Extract the (x, y) coordinate from the center of the cell holding the provided text.  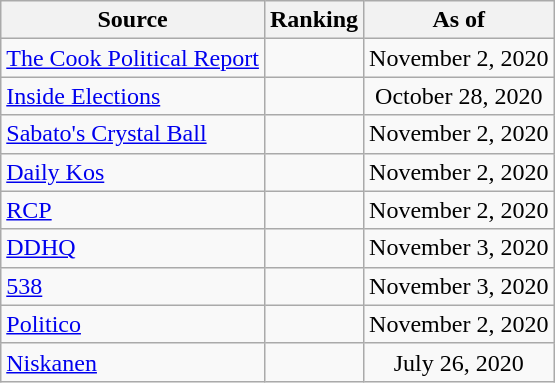
October 28, 2020 (459, 96)
Daily Kos (133, 172)
Niskanen (133, 362)
DDHQ (133, 248)
Politico (133, 324)
RCP (133, 210)
July 26, 2020 (459, 362)
538 (133, 286)
Ranking (314, 20)
The Cook Political Report (133, 58)
Inside Elections (133, 96)
Source (133, 20)
As of (459, 20)
Sabato's Crystal Ball (133, 134)
